Capture the cell that displays the provided text and extract its (x, y) central coordinate. 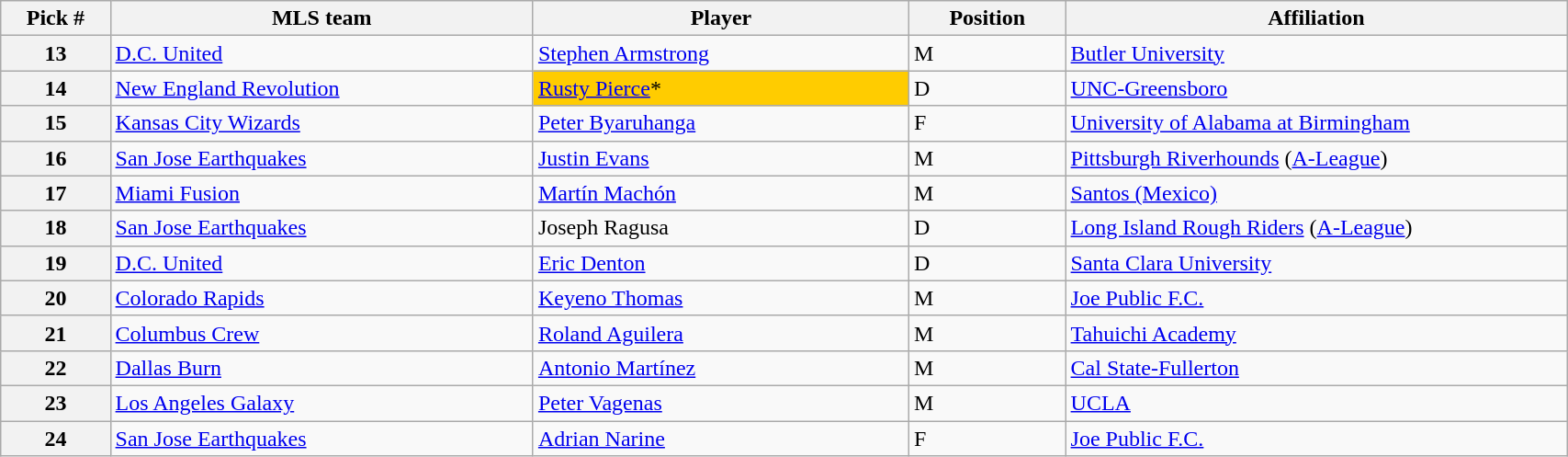
17 (55, 193)
Santos (Mexico) (1316, 193)
23 (55, 403)
21 (55, 333)
Rusty Pierce* (720, 88)
Santa Clara University (1316, 263)
Cal State-Fullerton (1316, 368)
New England Revolution (321, 88)
University of Alabama at Birmingham (1316, 123)
Joseph Ragusa (720, 228)
Pittsburgh Riverhounds (A-League) (1316, 158)
MLS team (321, 18)
Colorado Rapids (321, 298)
Position (987, 18)
Long Island Rough Riders (A-League) (1316, 228)
Los Angeles Galaxy (321, 403)
15 (55, 123)
19 (55, 263)
Roland Aguilera (720, 333)
Butler University (1316, 53)
20 (55, 298)
Kansas City Wizards (321, 123)
Dallas Burn (321, 368)
Stephen Armstrong (720, 53)
Justin Evans (720, 158)
Columbus Crew (321, 333)
18 (55, 228)
Martín Machón (720, 193)
UNC-Greensboro (1316, 88)
22 (55, 368)
14 (55, 88)
Pick # (55, 18)
Peter Vagenas (720, 403)
Affiliation (1316, 18)
UCLA (1316, 403)
Tahuichi Academy (1316, 333)
Player (720, 18)
Adrian Narine (720, 439)
13 (55, 53)
24 (55, 439)
16 (55, 158)
Keyeno Thomas (720, 298)
Eric Denton (720, 263)
Antonio Martínez (720, 368)
Miami Fusion (321, 193)
Peter Byaruhanga (720, 123)
